Locate the cell with the specified text and output its (x, y) center coordinate. 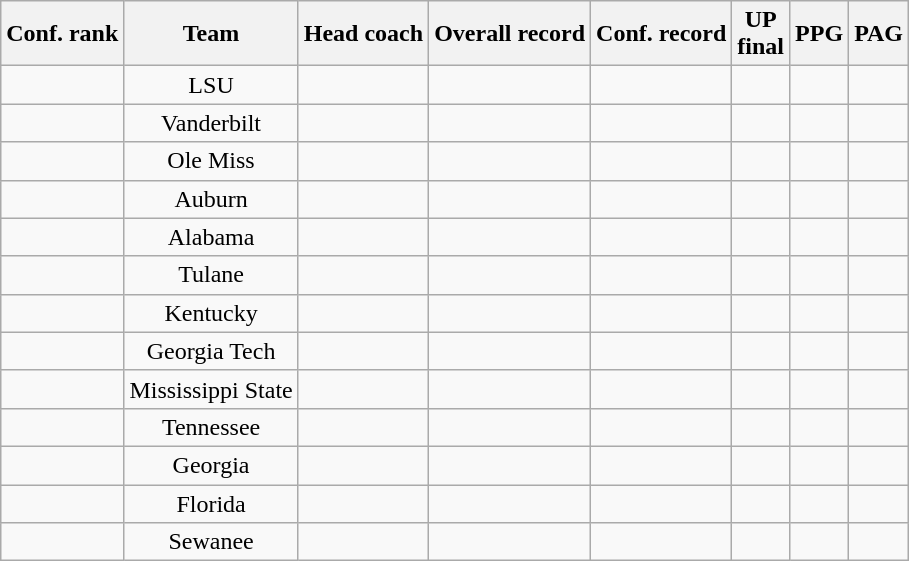
Kentucky (211, 313)
Team (211, 34)
Tulane (211, 275)
Overall record (510, 34)
Georgia (211, 465)
Conf. record (662, 34)
Sewanee (211, 542)
Head coach (363, 34)
Alabama (211, 237)
LSU (211, 85)
Conf. rank (62, 34)
PPG (820, 34)
Florida (211, 503)
PAG (879, 34)
UPfinal (761, 34)
Mississippi State (211, 389)
Georgia Tech (211, 351)
Auburn (211, 199)
Vanderbilt (211, 123)
Tennessee (211, 427)
Ole Miss (211, 161)
